Determine the [x, y] coordinate at the center of the cell enclosing the given text.  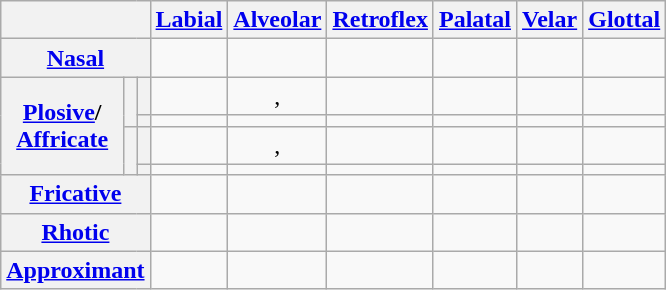
Glottal [624, 20]
Velar [550, 20]
Nasal [76, 58]
Labial [189, 20]
Plosive/Affricate [62, 126]
Retroflex [380, 20]
Approximant [76, 270]
Fricative [76, 194]
Rhotic [76, 232]
Palatal [474, 20]
Alveolar [278, 20]
